Search for the cell housing the specified text and yield its [x, y] center coordinate. 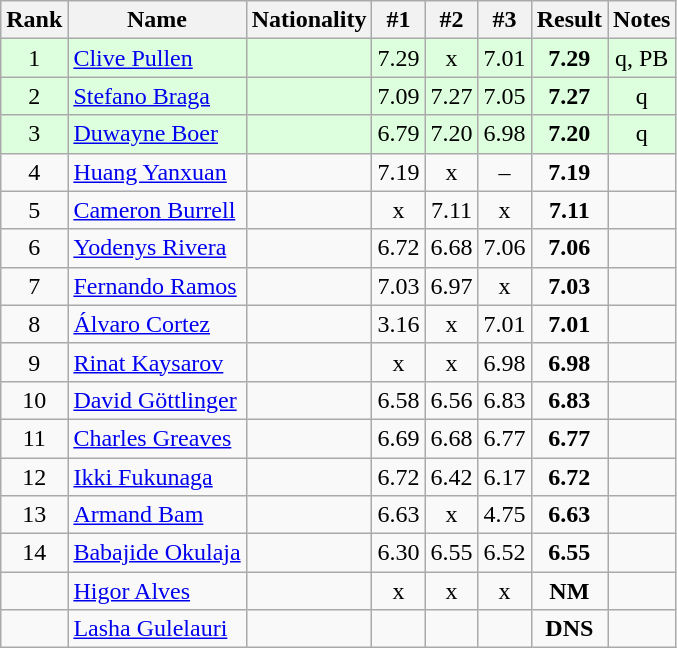
Higor Alves [157, 591]
6.97 [452, 286]
3.16 [398, 324]
Ikki Fukunaga [157, 477]
Duwayne Boer [157, 134]
6.42 [452, 477]
#2 [452, 20]
Nationality [309, 20]
Fernando Ramos [157, 286]
6.17 [504, 477]
Cameron Burrell [157, 210]
NM [569, 591]
14 [34, 553]
9 [34, 362]
Huang Yanxuan [157, 172]
6.52 [504, 553]
8 [34, 324]
Armand Bam [157, 515]
3 [34, 134]
6 [34, 248]
6.58 [398, 400]
q, PB [642, 58]
11 [34, 438]
Stefano Braga [157, 96]
Result [569, 20]
6.30 [398, 553]
– [504, 172]
1 [34, 58]
#1 [398, 20]
Yodenys Rivera [157, 248]
Babajide Okulaja [157, 553]
Notes [642, 20]
6.69 [398, 438]
2 [34, 96]
Lasha Gulelauri [157, 629]
Rank [34, 20]
4.75 [504, 515]
12 [34, 477]
4 [34, 172]
6.79 [398, 134]
10 [34, 400]
Clive Pullen [157, 58]
Álvaro Cortez [157, 324]
7.09 [398, 96]
DNS [569, 629]
#3 [504, 20]
Rinat Kaysarov [157, 362]
David Göttlinger [157, 400]
7 [34, 286]
6.56 [452, 400]
5 [34, 210]
7.05 [504, 96]
Name [157, 20]
Charles Greaves [157, 438]
13 [34, 515]
